Pinpoint the cell where the given text exists, returning its [X, Y] midpoint coordinate. 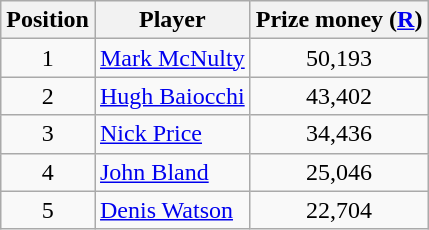
34,436 [339, 134]
1 [48, 58]
Position [48, 20]
25,046 [339, 172]
3 [48, 134]
Hugh Baiocchi [172, 96]
22,704 [339, 210]
Nick Price [172, 134]
50,193 [339, 58]
Prize money (R) [339, 20]
43,402 [339, 96]
John Bland [172, 172]
2 [48, 96]
4 [48, 172]
Mark McNulty [172, 58]
Denis Watson [172, 210]
5 [48, 210]
Player [172, 20]
